Return the (X, Y) coordinate for the center point of the cell that contains the specified text.  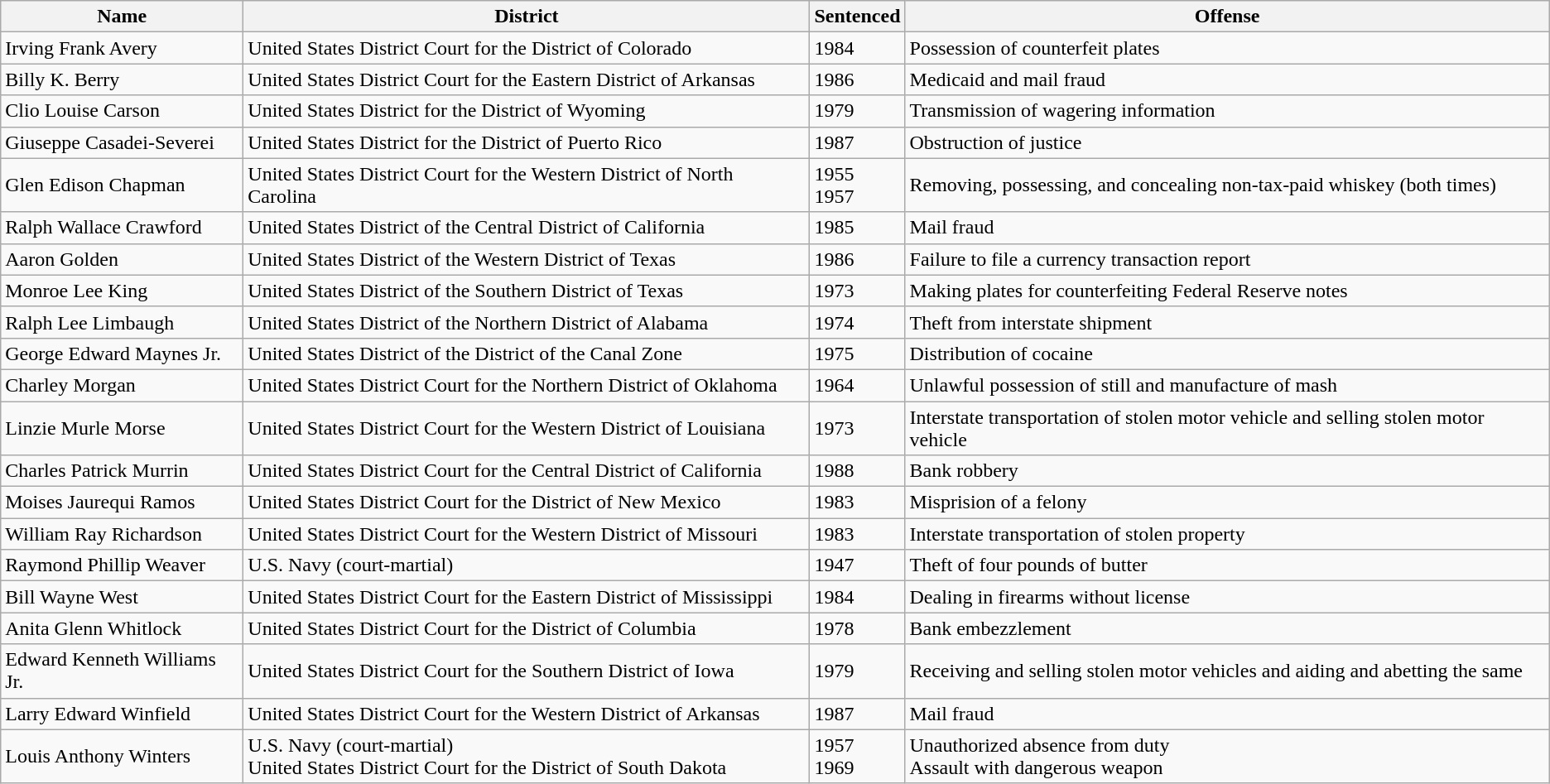
United States District of the Southern District of Texas (527, 291)
Bank robbery (1227, 471)
United States District Court for the Western District of North Carolina (527, 185)
Billy K. Berry (123, 79)
Misprision of a felony (1227, 503)
Charley Morgan (123, 385)
Dealing in firearms without license (1227, 597)
Unlawful possession of still and manufacture of mash (1227, 385)
Bank embezzlement (1227, 628)
United States District of the Western District of Texas (527, 259)
1947 (858, 565)
Offense (1227, 17)
1974 (858, 322)
1985 (858, 228)
1957 1969 (858, 757)
Moises Jaurequi Ramos (123, 503)
United States District Court for the Western District of Louisiana (527, 427)
Louis Anthony Winters (123, 757)
Removing, possessing, and concealing non-tax-paid whiskey (both times) (1227, 185)
Bill Wayne West (123, 597)
District (527, 17)
Name (123, 17)
Glen Edison Chapman (123, 185)
Raymond Phillip Weaver (123, 565)
1975 (858, 354)
U.S. Navy (court-martial) United States District Court for the District of South Dakota (527, 757)
Linzie Murle Morse (123, 427)
Larry Edward Winfield (123, 714)
United States District Court for the Eastern District of Arkansas (527, 79)
1955 1957 (858, 185)
Interstate transportation of stolen property (1227, 534)
United States District Court for the Eastern District of Mississippi (527, 597)
United States District Court for the Northern District of Oklahoma (527, 385)
1964 (858, 385)
Monroe Lee King (123, 291)
United States District for the District of Wyoming (527, 111)
Possession of counterfeit plates (1227, 48)
United States District Court for the Southern District of Iowa (527, 671)
Ralph Lee Limbaugh (123, 322)
United States District Court for the Western District of Missouri (527, 534)
United States District Court for the District of New Mexico (527, 503)
Receiving and selling stolen motor vehicles and aiding and abetting the same (1227, 671)
1988 (858, 471)
United States District of the Central District of California (527, 228)
Unauthorized absence from duty Assault with dangerous weapon (1227, 757)
George Edward Maynes Jr. (123, 354)
Theft of four pounds of butter (1227, 565)
Ralph Wallace Crawford (123, 228)
United States District of the District of the Canal Zone (527, 354)
Sentenced (858, 17)
Medicaid and mail fraud (1227, 79)
Anita Glenn Whitlock (123, 628)
Clio Louise Carson (123, 111)
Giuseppe Casadei-Severei (123, 142)
Interstate transportation of stolen motor vehicle and selling stolen motor vehicle (1227, 427)
United States District for the District of Puerto Rico (527, 142)
Making plates for counterfeiting Federal Reserve notes (1227, 291)
Edward Kenneth Williams Jr. (123, 671)
Charles Patrick Murrin (123, 471)
Transmission of wagering information (1227, 111)
Failure to file a currency transaction report (1227, 259)
U.S. Navy (court-martial) (527, 565)
Irving Frank Avery (123, 48)
Distribution of cocaine (1227, 354)
United States District Court for the District of Colorado (527, 48)
United States District Court for the Central District of California (527, 471)
Theft from interstate shipment (1227, 322)
Obstruction of justice (1227, 142)
United States District of the Northern District of Alabama (527, 322)
United States District Court for the Western District of Arkansas (527, 714)
William Ray Richardson (123, 534)
1978 (858, 628)
United States District Court for the District of Columbia (527, 628)
Aaron Golden (123, 259)
